Capture the cell that displays the provided text and extract its [x, y] central coordinate. 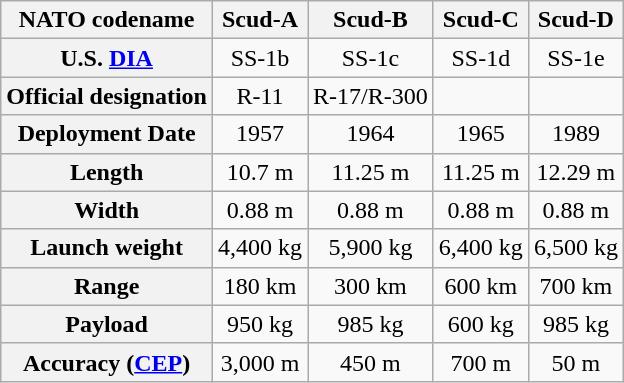
Deployment Date [107, 134]
1965 [480, 134]
3,000 m [260, 362]
SS-1b [260, 58]
4,400 kg [260, 248]
U.S. DIA [107, 58]
700 km [576, 286]
1989 [576, 134]
700 m [480, 362]
1964 [371, 134]
6,400 kg [480, 248]
R-17/R-300 [371, 96]
950 kg [260, 324]
Range [107, 286]
Width [107, 210]
NATO codename [107, 20]
Scud-A [260, 20]
Launch weight [107, 248]
Length [107, 172]
300 km [371, 286]
5,900 kg [371, 248]
600 km [480, 286]
SS-1d [480, 58]
180 km [260, 286]
10.7 m [260, 172]
Scud-D [576, 20]
600 kg [480, 324]
Official designation [107, 96]
12.29 m [576, 172]
SS-1e [576, 58]
1957 [260, 134]
Accuracy (CEP) [107, 362]
6,500 kg [576, 248]
R-11 [260, 96]
SS-1c [371, 58]
Scud-B [371, 20]
Payload [107, 324]
50 m [576, 362]
Scud-C [480, 20]
450 m [371, 362]
